For the text-containing cell, return its midpoint in (X, Y) coordinate format. 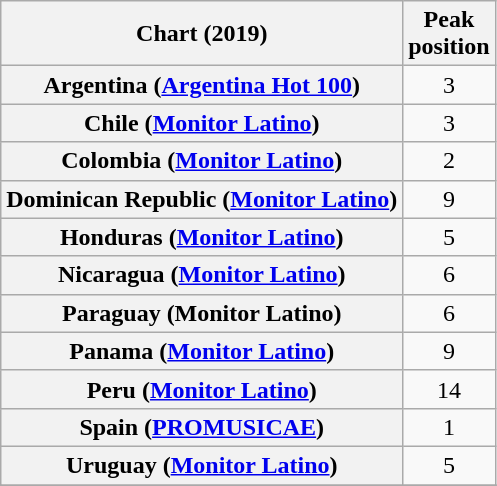
Colombia (Monitor Latino) (202, 161)
2 (449, 161)
Dominican Republic (Monitor Latino) (202, 199)
Honduras (Monitor Latino) (202, 237)
Uruguay (Monitor Latino) (202, 465)
Argentina (Argentina Hot 100) (202, 85)
Spain (PROMUSICAE) (202, 427)
Panama (Monitor Latino) (202, 351)
Chile (Monitor Latino) (202, 123)
Nicaragua (Monitor Latino) (202, 275)
Paraguay (Monitor Latino) (202, 313)
14 (449, 389)
Peakposition (449, 34)
Peru (Monitor Latino) (202, 389)
1 (449, 427)
Chart (2019) (202, 34)
